Identify which cell holds the provided text, then report its (x, y) central coordinate. 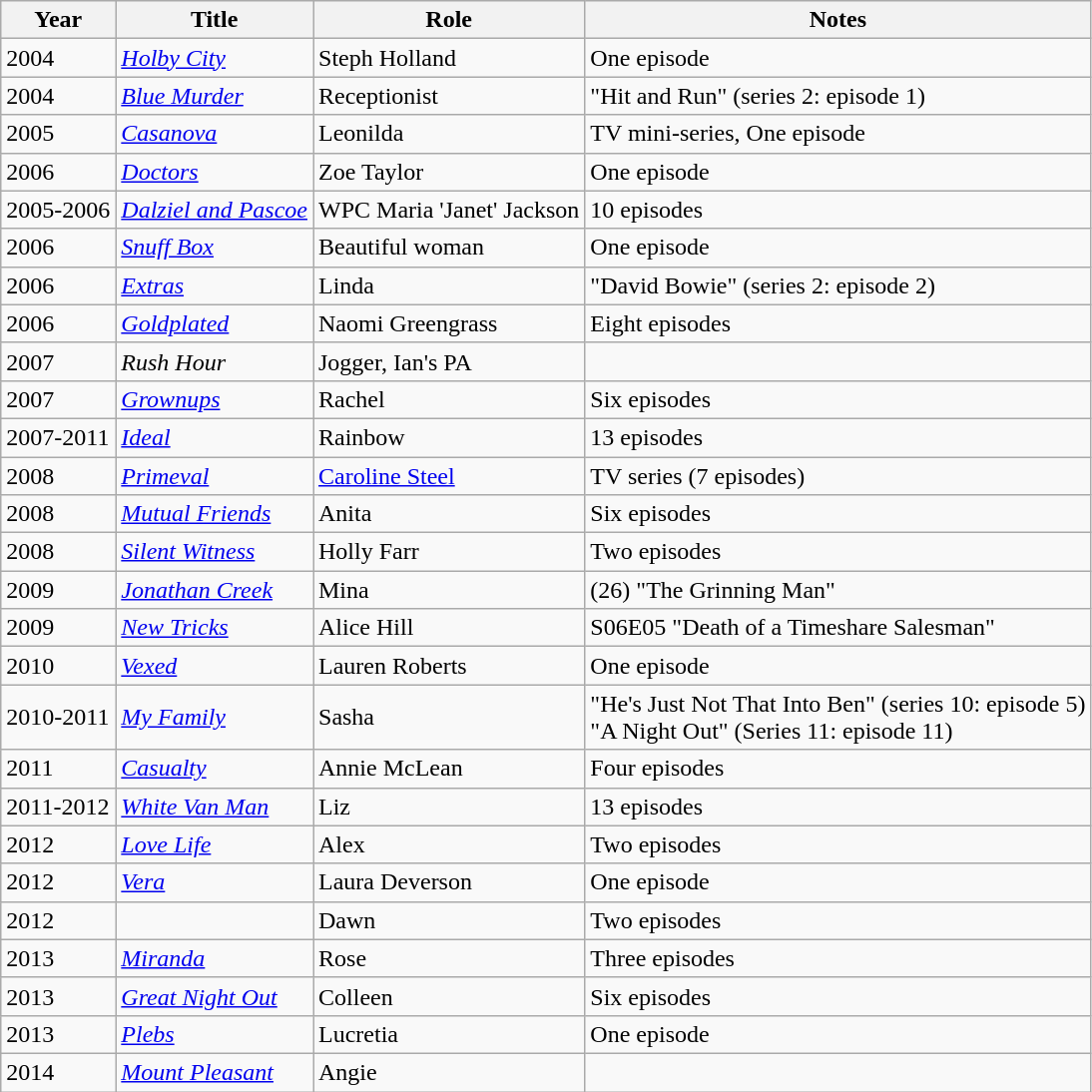
Great Night Out (215, 996)
Year (58, 20)
TV series (7 episodes) (838, 476)
Rainbow (449, 437)
Blue Murder (215, 96)
Plebs (215, 1034)
Notes (838, 20)
Colleen (449, 996)
Receptionist (449, 96)
Jogger, Ian's PA (449, 361)
Casanova (215, 134)
Annie McLean (449, 769)
Steph Holland (449, 58)
2014 (58, 1072)
Four episodes (838, 769)
Extras (215, 285)
Mina (449, 590)
Naomi Greengrass (449, 323)
2005 (58, 134)
Anita (449, 514)
Linda (449, 285)
New Tricks (215, 628)
2010-2011 (58, 717)
TV mini-series, One episode (838, 134)
Sasha (449, 717)
Rush Hour (215, 361)
WPC Maria 'Janet' Jackson (449, 210)
Goldplated (215, 323)
Vera (215, 882)
Doctors (215, 172)
10 episodes (838, 210)
Role (449, 20)
Miranda (215, 958)
Lauren Roberts (449, 666)
Holby City (215, 58)
2007-2011 (58, 437)
"Hit and Run" (series 2: episode 1) (838, 96)
Title (215, 20)
Beautiful woman (449, 248)
2010 (58, 666)
Laura Deverson (449, 882)
"David Bowie" (series 2: episode 2) (838, 285)
2011-2012 (58, 807)
Rachel (449, 399)
Ideal (215, 437)
Rose (449, 958)
Lucretia (449, 1034)
Holly Farr (449, 552)
Mutual Friends (215, 514)
Dalziel and Pascoe (215, 210)
Alex (449, 844)
S06E05 "Death of a Timeshare Salesman" (838, 628)
Casualty (215, 769)
Primeval (215, 476)
Vexed (215, 666)
Leonilda (449, 134)
Mount Pleasant (215, 1072)
White Van Man (215, 807)
Silent Witness (215, 552)
Grownups (215, 399)
Snuff Box (215, 248)
Zoe Taylor (449, 172)
Dawn (449, 920)
Angie (449, 1072)
My Family (215, 717)
Caroline Steel (449, 476)
Liz (449, 807)
Love Life (215, 844)
2011 (58, 769)
(26) "The Grinning Man" (838, 590)
Jonathan Creek (215, 590)
Three episodes (838, 958)
"He's Just Not That Into Ben" (series 10: episode 5)"A Night Out" (Series 11: episode 11) (838, 717)
Eight episodes (838, 323)
Alice Hill (449, 628)
2005-2006 (58, 210)
